Output the (x, y) coordinate of the center of the cell containing the given text.  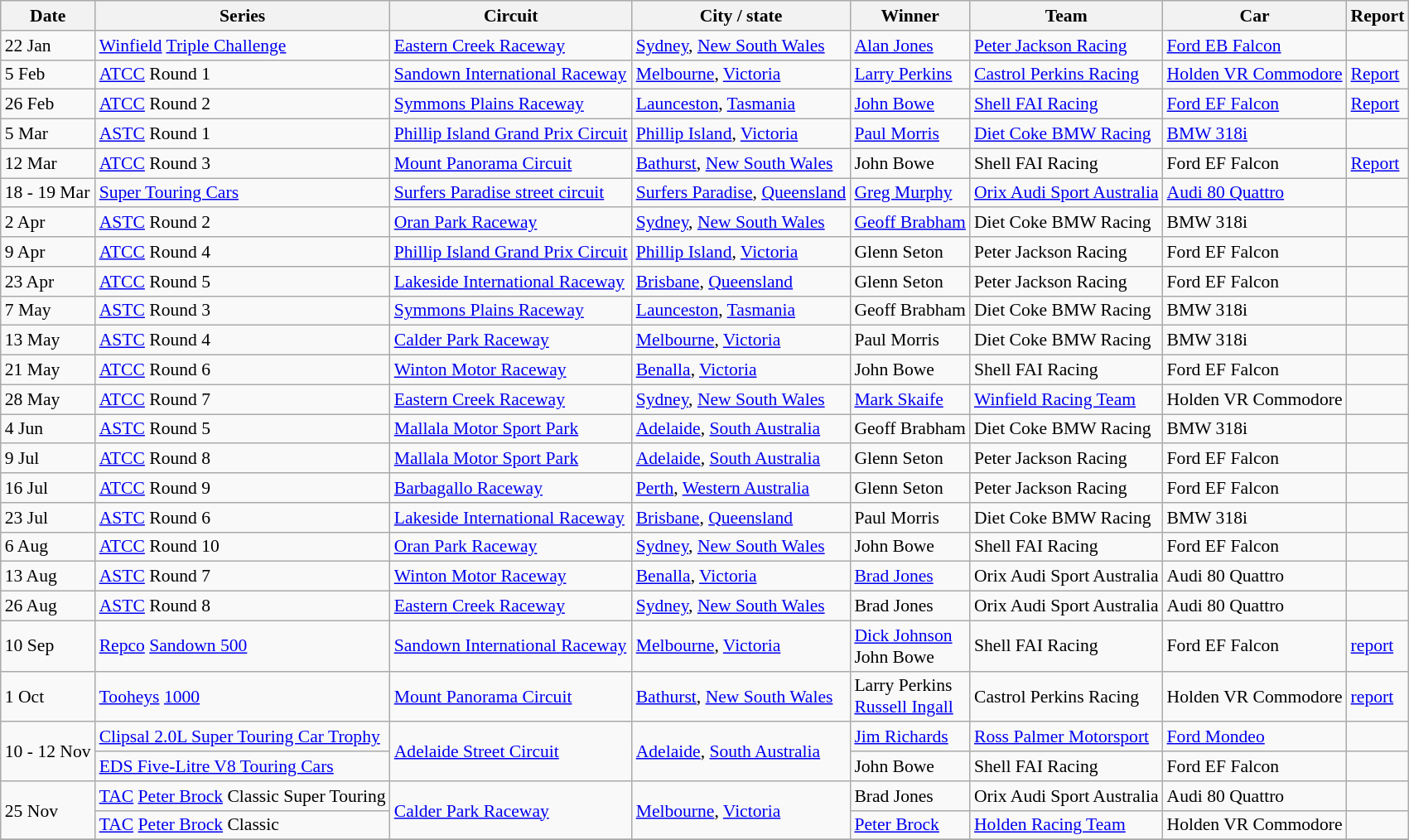
1 Oct (48, 696)
Mark Skaife (910, 399)
ASTC Round 3 (243, 311)
23 Apr (48, 282)
21 May (48, 370)
Clipsal 2.0L Super Touring Car Trophy (243, 737)
ATCC Round 5 (243, 282)
Winfield Triple Challenge (243, 46)
9 Apr (48, 252)
ASTC Round 8 (243, 606)
Holden Racing Team (1067, 825)
Jim Richards (910, 737)
Tooheys 1000 (243, 696)
ATCC Round 2 (243, 104)
Alan Jones (910, 46)
Team (1067, 16)
23 Jul (48, 518)
6 Aug (48, 547)
5 Mar (48, 134)
7 May (48, 311)
ATCC Round 1 (243, 75)
Peter Brock (910, 825)
TAC Peter Brock Classic Super Touring (243, 796)
12 Mar (48, 163)
ATCC Round 9 (243, 488)
10 - 12 Nov (48, 752)
ASTC Round 7 (243, 577)
Greg Murphy (910, 193)
28 May (48, 399)
Surfers Paradise, Queensland (741, 193)
Adelaide Street Circuit (511, 752)
Ross Palmer Motorsport (1067, 737)
26 Aug (48, 606)
Ford EB Falcon (1255, 46)
ATCC Round 7 (243, 399)
Larry PerkinsRussell Ingall (910, 696)
Car (1255, 16)
Repco Sandown 500 (243, 646)
ASTC Round 2 (243, 223)
13 Aug (48, 577)
18 - 19 Mar (48, 193)
City / state (741, 16)
ASTC Round 4 (243, 340)
ATCC Round 4 (243, 252)
ATCC Round 6 (243, 370)
2 Apr (48, 223)
4 Jun (48, 429)
ASTC Round 5 (243, 429)
9 Jul (48, 459)
Super Touring Cars (243, 193)
Surfers Paradise street circuit (511, 193)
Dick JohnsonJohn Bowe (910, 646)
TAC Peter Brock Classic (243, 825)
ASTC Round 6 (243, 518)
10 Sep (48, 646)
Barbagallo Raceway (511, 488)
22 Jan (48, 46)
13 May (48, 340)
16 Jul (48, 488)
25 Nov (48, 810)
26 Feb (48, 104)
5 Feb (48, 75)
ATCC Round 3 (243, 163)
Winfield Racing Team (1067, 399)
Date (48, 16)
Series (243, 16)
Circuit (511, 16)
ATCC Round 10 (243, 547)
Larry Perkins (910, 75)
Perth, Western Australia (741, 488)
ASTC Round 1 (243, 134)
Winner (910, 16)
EDS Five-Litre V8 Touring Cars (243, 766)
Ford Mondeo (1255, 737)
ATCC Round 8 (243, 459)
